Identify which cell holds the provided text, then report its [X, Y] central coordinate. 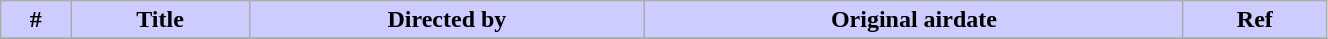
Directed by [446, 20]
Original airdate [914, 20]
Title [160, 20]
# [36, 20]
Ref [1254, 20]
